Find where the given text appears and provide that cell's center as [X, Y] coordinate. 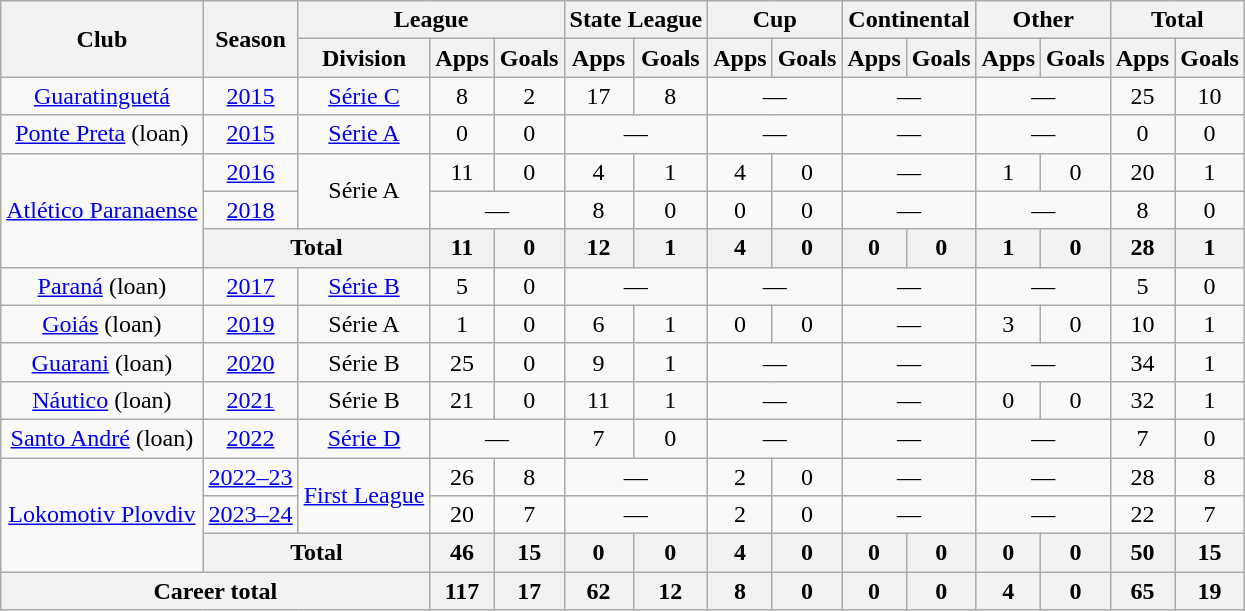
League [431, 20]
Goiás (loan) [102, 324]
2021 [250, 400]
Série D [364, 438]
Cup [775, 20]
Paraná (loan) [102, 286]
32 [1142, 400]
3 [1008, 324]
First League [364, 496]
34 [1142, 362]
65 [1142, 591]
22 [1142, 515]
Guarani (loan) [102, 362]
Série C [364, 96]
Lokomotiv Plovdiv [102, 515]
State League [636, 20]
21 [462, 400]
Guaratinguetá [102, 96]
2022 [250, 438]
9 [598, 362]
46 [462, 553]
2016 [250, 172]
Ponte Preta (loan) [102, 134]
2020 [250, 362]
Santo André (loan) [102, 438]
Continental [909, 20]
2019 [250, 324]
Náutico (loan) [102, 400]
Career total [216, 591]
2022–23 [250, 477]
2023–24 [250, 515]
Division [364, 58]
62 [598, 591]
2018 [250, 210]
Atlético Paranaense [102, 210]
Other [1043, 20]
26 [462, 477]
19 [1210, 591]
Club [102, 39]
2017 [250, 286]
50 [1142, 553]
117 [462, 591]
6 [598, 324]
Season [250, 39]
